Extract the [x, y] coordinate from the center of the cell holding the provided text.  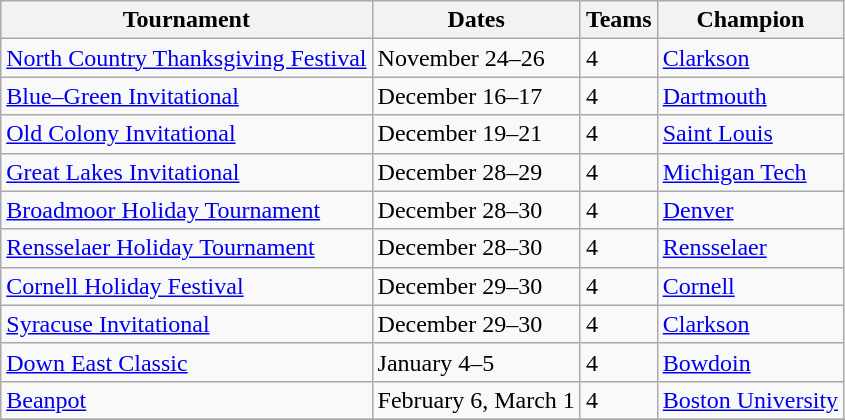
November 24–26 [476, 58]
Blue–Green Invitational [186, 96]
Cornell [750, 286]
North Country Thanksgiving Festival [186, 58]
Denver [750, 210]
Great Lakes Invitational [186, 172]
February 6, March 1 [476, 400]
Broadmoor Holiday Tournament [186, 210]
Beanpot [186, 400]
December 16–17 [476, 96]
Dartmouth [750, 96]
Michigan Tech [750, 172]
Dates [476, 20]
Teams [618, 20]
Boston University [750, 400]
Old Colony Invitational [186, 134]
December 28–29 [476, 172]
Syracuse Invitational [186, 324]
December 19–21 [476, 134]
Bowdoin [750, 362]
January 4–5 [476, 362]
Tournament [186, 20]
Down East Classic [186, 362]
Rensselaer Holiday Tournament [186, 248]
Saint Louis [750, 134]
Cornell Holiday Festival [186, 286]
Champion [750, 20]
Rensselaer [750, 248]
